Detect which cell encompasses the target text, then output its [X, Y] center coordinate. 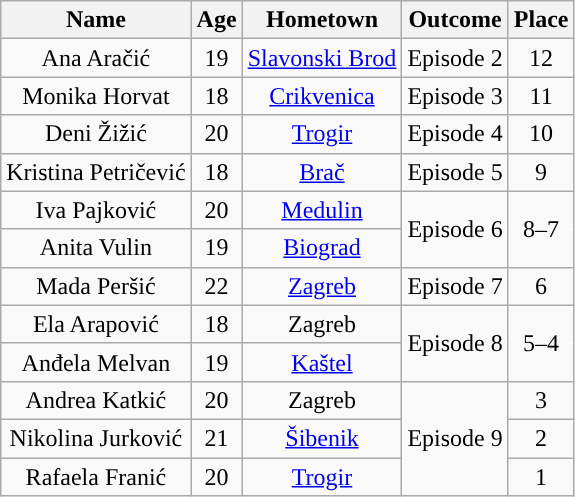
Mada Peršić [96, 286]
Iva Pajković [96, 210]
3 [541, 400]
Medulin [322, 210]
Anita Vulin [96, 248]
Šibenik [322, 438]
Episode 8 [455, 343]
6 [541, 286]
Crikvenica [322, 96]
2 [541, 438]
12 [541, 58]
Episode 9 [455, 438]
Place [541, 20]
Brač [322, 172]
Rafaela Franić [96, 477]
Episode 6 [455, 229]
Anđela Melvan [96, 362]
Episode 7 [455, 286]
9 [541, 172]
Ana Aračić [96, 58]
Kaštel [322, 362]
Outcome [455, 20]
Episode 3 [455, 96]
22 [216, 286]
Episode 2 [455, 58]
Andrea Katkić [96, 400]
21 [216, 438]
Nikolina Jurković [96, 438]
8–7 [541, 229]
10 [541, 134]
1 [541, 477]
5–4 [541, 343]
Biograd [322, 248]
Monika Horvat [96, 96]
Name [96, 20]
Hometown [322, 20]
Ela Arapović [96, 324]
Deni Žižić [96, 134]
Episode 5 [455, 172]
11 [541, 96]
Kristina Petričević [96, 172]
Age [216, 20]
Episode 4 [455, 134]
Slavonski Brod [322, 58]
